Scan for the cell matching the given text and deliver its [X, Y] coordinate at center. 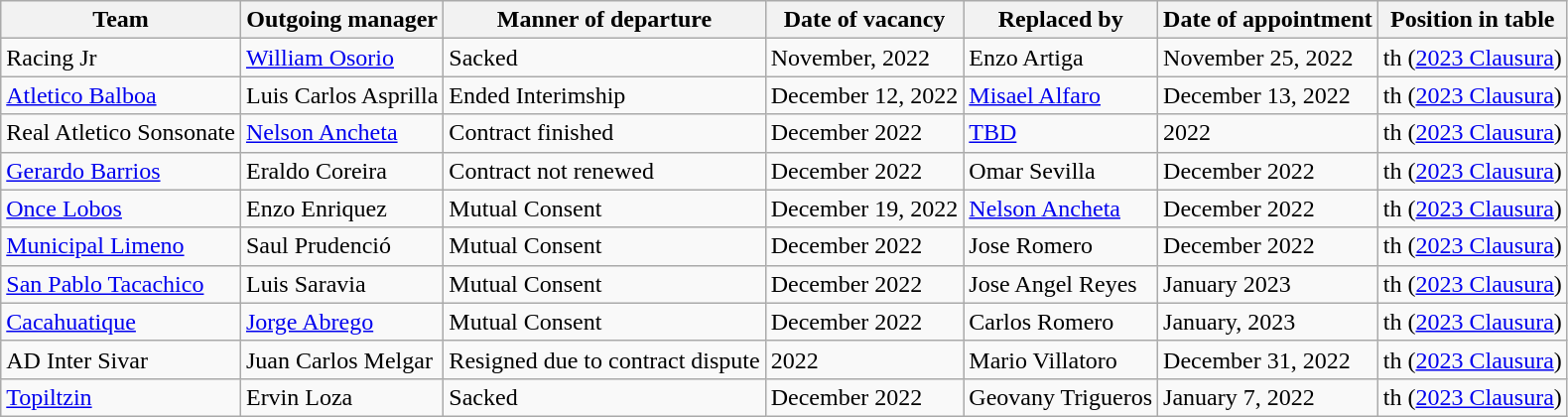
Juan Carlos Melgar [341, 359]
San Pablo Tacachico [121, 284]
Racing Jr [121, 58]
January 2023 [1268, 284]
December 12, 2022 [864, 95]
Replaced by [1061, 20]
Jose Romero [1061, 246]
December 31, 2022 [1268, 359]
Mario Villatoro [1061, 359]
William Osorio [341, 58]
Real Atletico Sonsonate [121, 133]
Team [121, 20]
Gerardo Barrios [121, 171]
Jose Angel Reyes [1061, 284]
Municipal Limeno [121, 246]
Resigned due to contract dispute [604, 359]
January 7, 2022 [1268, 397]
Saul Prudenció [341, 246]
Enzo Enriquez [341, 208]
Luis Carlos Asprilla [341, 95]
Contract finished [604, 133]
AD Inter Sivar [121, 359]
Contract not renewed [604, 171]
Misael Alfaro [1061, 95]
Ervin Loza [341, 397]
Carlos Romero [1061, 322]
Enzo Artiga [1061, 58]
Ended Interimship [604, 95]
November 25, 2022 [1268, 58]
Omar Sevilla [1061, 171]
December 13, 2022 [1268, 95]
Jorge Abrego [341, 322]
November, 2022 [864, 58]
Atletico Balboa [121, 95]
Cacahuatique [121, 322]
Topiltzin [121, 397]
December 19, 2022 [864, 208]
Luis Saravia [341, 284]
Date of appointment [1268, 20]
January, 2023 [1268, 322]
Manner of departure [604, 20]
Position in table [1473, 20]
Eraldo Coreira [341, 171]
Outgoing manager [341, 20]
Geovany Trigueros [1061, 397]
Once Lobos [121, 208]
Date of vacancy [864, 20]
TBD [1061, 133]
